Search for the cell housing the specified text and yield its (X, Y) center coordinate. 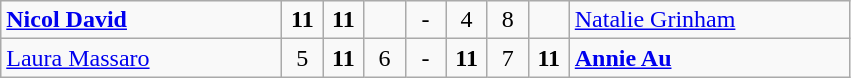
Annie Au (710, 58)
7 (508, 58)
8 (508, 20)
Laura Massaro (142, 58)
Natalie Grinham (710, 20)
Nicol David (142, 20)
4 (466, 20)
6 (384, 58)
5 (302, 58)
